Pinpoint the cell where the given text exists, returning its [x, y] midpoint coordinate. 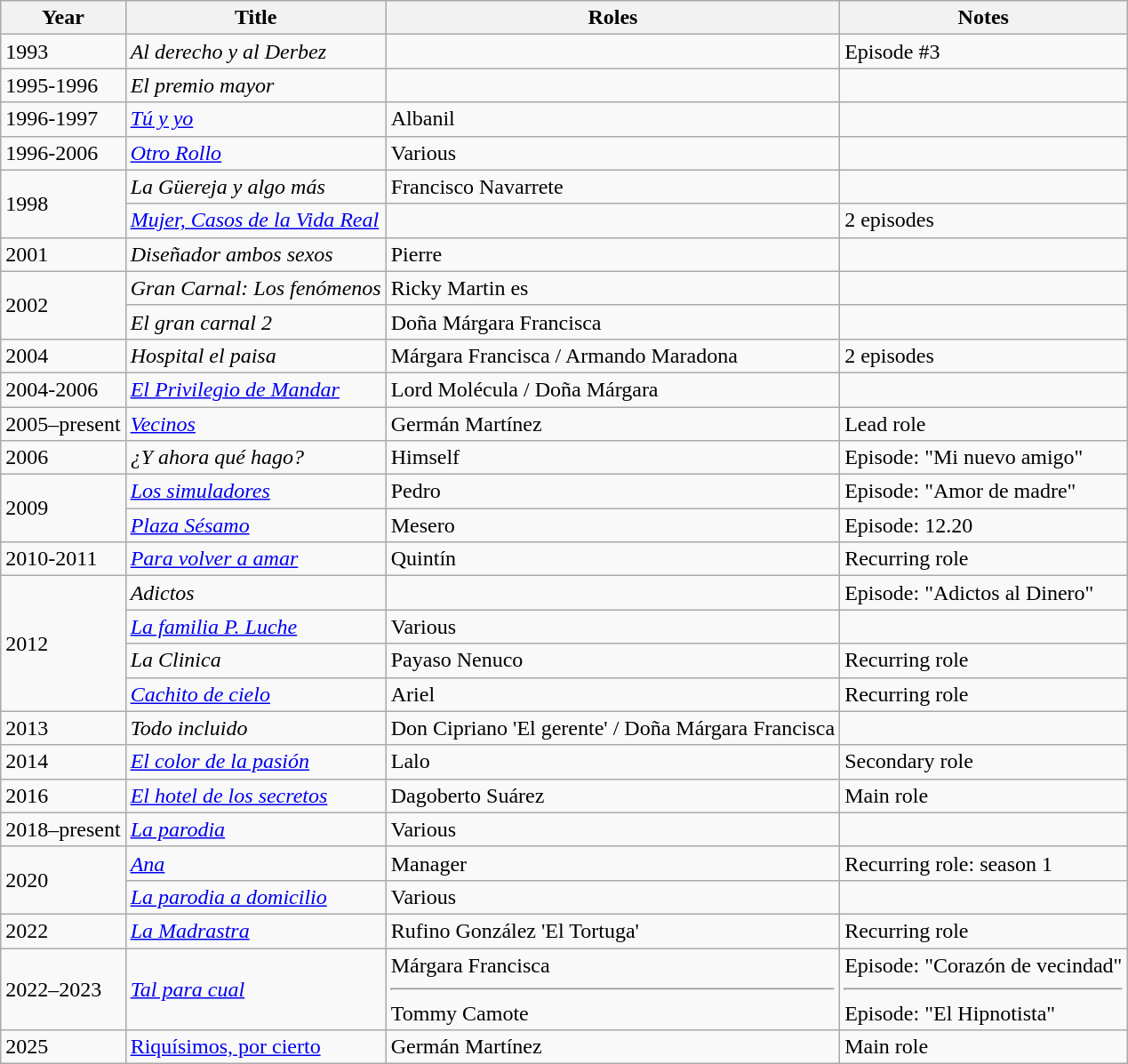
2014 [63, 762]
Gran Carnal: Los fenómenos [256, 288]
Francisco Navarrete [612, 187]
Márgara Francisca / Armando Maradona [612, 356]
2009 [63, 508]
Mesero [612, 525]
¿Y ahora qué hago? [256, 458]
2025 [63, 1047]
La parodia [256, 829]
Otro Rollo [256, 153]
La familia P. Luche [256, 627]
2013 [63, 728]
Tú y yo [256, 119]
Recurring role: season 1 [983, 863]
2002 [63, 305]
Ricky Martin es [612, 288]
Episode #3 [983, 52]
El gran carnal 2 [256, 322]
Payaso Nenuco [612, 660]
2004 [63, 356]
Diseñador ambos sexos [256, 254]
2018–present [63, 829]
Don Cipriano 'El gerente' / Doña Márgara Francisca [612, 728]
Riquísimos, por cierto [256, 1047]
2005–present [63, 424]
1995-1996 [63, 85]
Los simuladores [256, 492]
Vecinos [256, 424]
Year [63, 18]
1996-2006 [63, 153]
Lord Molécula / Doña Márgara [612, 389]
Lead role [983, 424]
Lalo [612, 762]
2022–2023 [63, 988]
1996-1997 [63, 119]
Albanil [612, 119]
Para volver a amar [256, 559]
Title [256, 18]
2010-2011 [63, 559]
Pierre [612, 254]
Tal para cual [256, 988]
2020 [63, 880]
Secondary role [983, 762]
El hotel de los secretos [256, 796]
La parodia a domicilio [256, 897]
Todo incluido [256, 728]
Plaza Sésamo [256, 525]
Quintín [612, 559]
Manager [612, 863]
Mujer, Casos de la Vida Real [256, 220]
Ariel [612, 694]
Episode: "Amor de madre" [983, 492]
La Güereja y algo más [256, 187]
Al derecho y al Derbez [256, 52]
El Privilegio de Mandar [256, 389]
Dagoberto Suárez [612, 796]
2006 [63, 458]
El color de la pasión [256, 762]
Roles [612, 18]
2016 [63, 796]
Episode: 12.20 [983, 525]
La Madrastra [256, 931]
Hospital el paisa [256, 356]
Notes [983, 18]
Adictos [256, 593]
Ana [256, 863]
2004-2006 [63, 389]
Episode: "Mi nuevo amigo" [983, 458]
2012 [63, 644]
Pedro [612, 492]
La Clinica [256, 660]
Episode: "Adictos al Dinero" [983, 593]
2022 [63, 931]
Himself [612, 458]
1998 [63, 204]
Rufino González 'El Tortuga' [612, 931]
2001 [63, 254]
1993 [63, 52]
Márgara FranciscaTommy Camote [612, 988]
Episode: "Corazón de vecindad"Episode: "El Hipnotista" [983, 988]
Doña Márgara Francisca [612, 322]
Cachito de cielo [256, 694]
El premio mayor [256, 85]
